Return the [x, y] coordinate for the center point of the cell that contains the specified text.  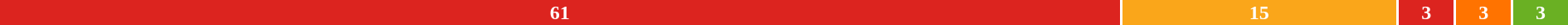
61 [559, 12]
15 [1259, 12]
